Return (x, y) of the center of cell containing provided text 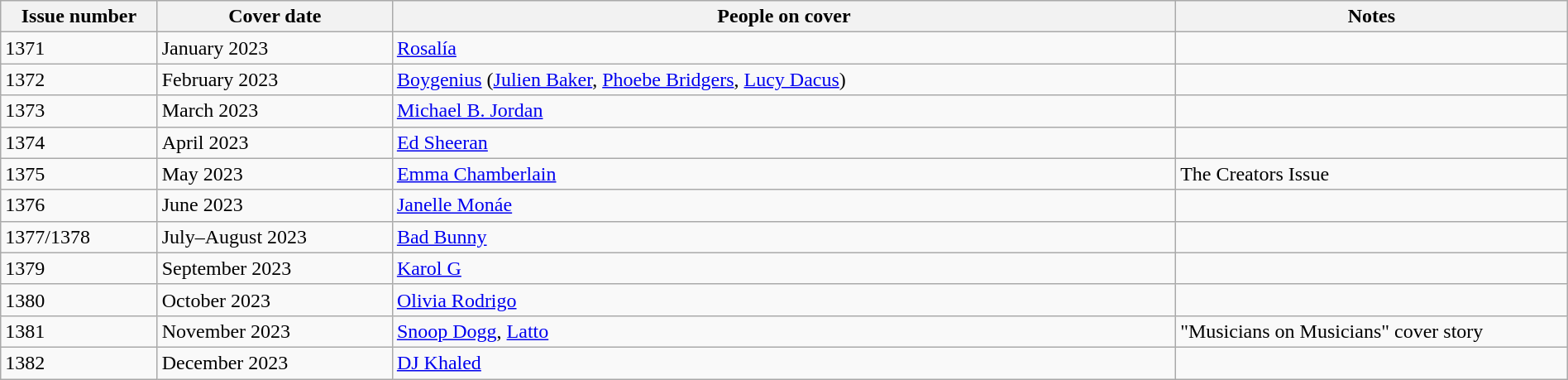
1379 (79, 268)
January 2023 (275, 48)
October 2023 (275, 300)
1380 (79, 300)
Olivia Rodrigo (784, 300)
Bad Bunny (784, 237)
1382 (79, 363)
1374 (79, 142)
Karol G (784, 268)
Issue number (79, 17)
1376 (79, 205)
1373 (79, 111)
July–August 2023 (275, 237)
1381 (79, 331)
1377/1378 (79, 237)
Snoop Dogg, Latto (784, 331)
People on cover (784, 17)
Cover date (275, 17)
June 2023 (275, 205)
"Musicians on Musicians" cover story (1372, 331)
March 2023 (275, 111)
1372 (79, 79)
April 2023 (275, 142)
November 2023 (275, 331)
December 2023 (275, 363)
Michael B. Jordan (784, 111)
Rosalía (784, 48)
Emma Chamberlain (784, 174)
Janelle Monáe (784, 205)
Notes (1372, 17)
Boygenius (Julien Baker, Phoebe Bridgers, Lucy Dacus) (784, 79)
September 2023 (275, 268)
1375 (79, 174)
DJ Khaled (784, 363)
1371 (79, 48)
May 2023 (275, 174)
Ed Sheeran (784, 142)
The Creators Issue (1372, 174)
February 2023 (275, 79)
